Output the (X, Y) coordinate of the center of the cell containing the given text.  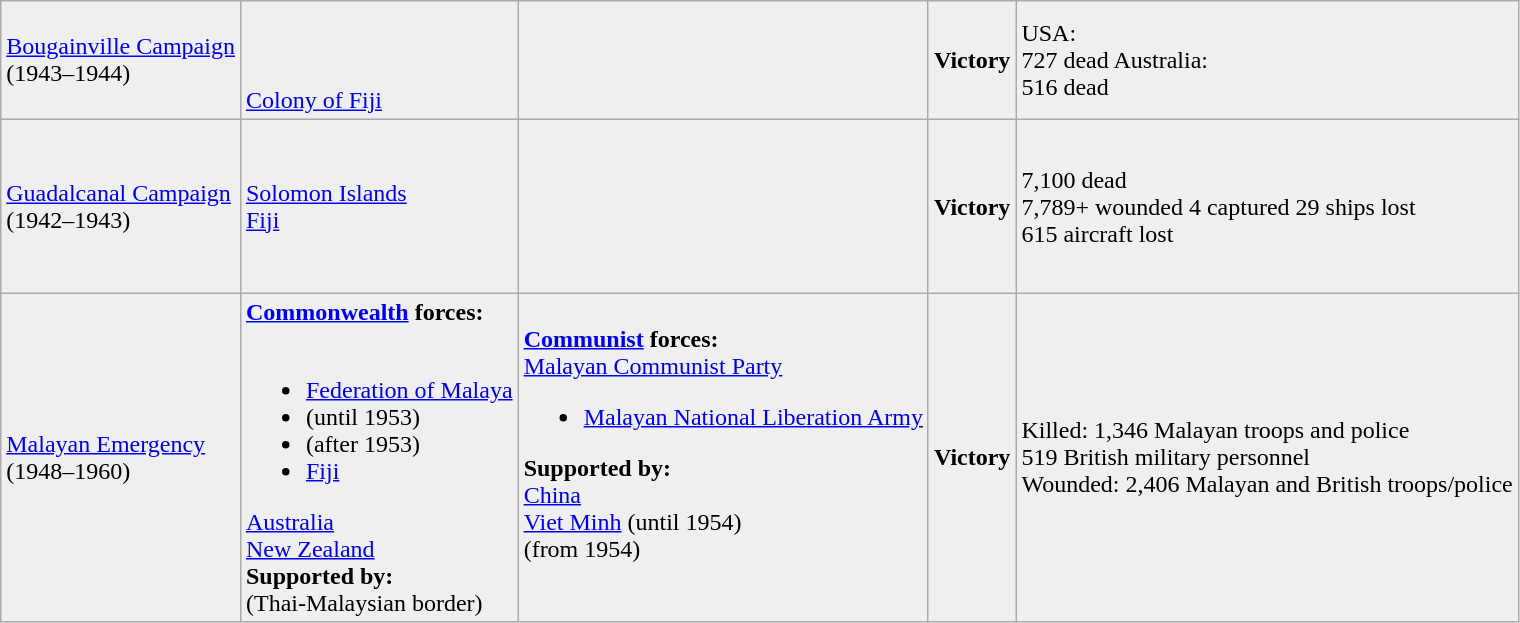
USA:727 dead Australia:516 dead (1267, 60)
Guadalcanal Campaign(1942–1943) (121, 206)
Colony of Fiji (379, 60)
Solomon Islands Fiji (379, 206)
Communist forces: Malayan Communist Party Malayan National Liberation ArmySupported by: China Viet Minh (until 1954) (from 1954) (723, 458)
Killed: 1,346 Malayan troops and police519 British military personnelWounded: 2,406 Malayan and British troops/police (1267, 458)
Commonwealth forces: Federation of Malaya (until 1953) (after 1953) Fiji Australia New Zealand Supported by: (Thai-Malaysian border) (379, 458)
Bougainville Campaign(1943–1944) (121, 60)
7,100 dead7,789+ wounded 4 captured 29 ships lost615 aircraft lost (1267, 206)
Malayan Emergency(1948–1960) (121, 458)
